For the text-containing cell, return its midpoint in (x, y) coordinate format. 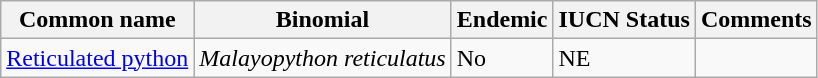
IUCN Status (624, 20)
Endemic (502, 20)
Binomial (322, 20)
Comments (756, 20)
Malayopython reticulatus (322, 58)
No (502, 58)
Common name (98, 20)
NE (624, 58)
Reticulated python (98, 58)
